Return [x, y] of the center of cell containing provided text 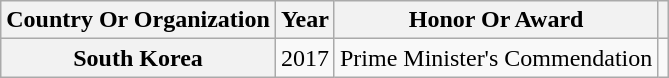
Country Or Organization [138, 20]
Prime Minister's Commendation [496, 58]
2017 [304, 58]
Year [304, 20]
Honor Or Award [496, 20]
South Korea [138, 58]
